Scan for the cell matching the given text and deliver its (X, Y) coordinate at center. 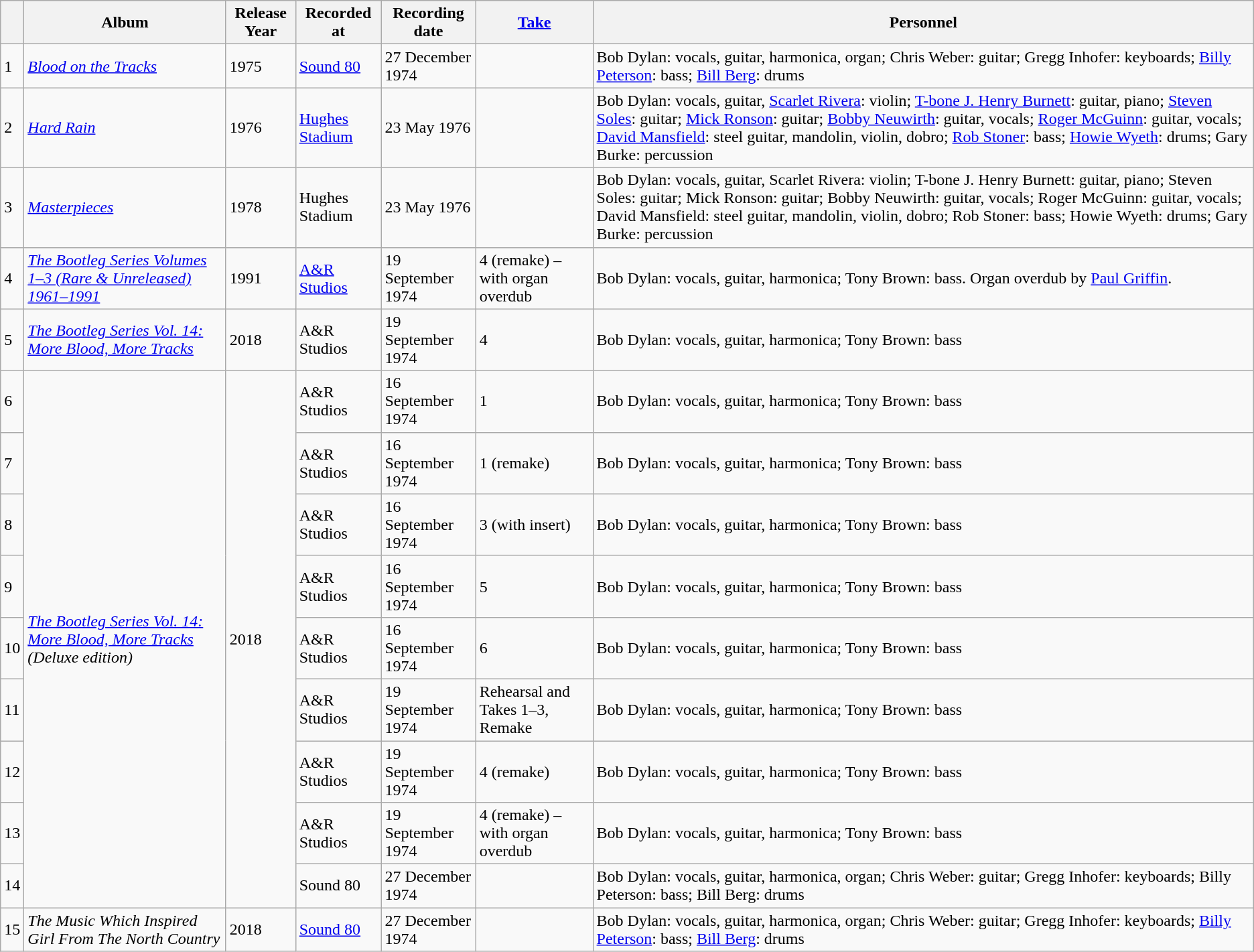
2 (12, 127)
9 (12, 586)
Personnel (923, 23)
Rehearsal and Takes 1–3, Remake (535, 709)
Blood on the Tracks (125, 66)
Recorded at (338, 23)
The Bootleg Series Vol. 14: More Blood, More Tracks (125, 340)
15 (12, 930)
3 (with insert) (535, 525)
1975 (261, 66)
4 (remake) (535, 772)
1976 (261, 127)
The Bootleg Series Vol. 14: More Blood, More Tracks (Deluxe edition) (125, 639)
Masterpieces (125, 208)
7 (12, 463)
Release Year (261, 23)
Hard Rain (125, 127)
The Music Which Inspired Girl From The North Country (125, 930)
1 (remake) (535, 463)
Album (125, 23)
Recording date (429, 23)
13 (12, 833)
Bob Dylan: vocals, guitar, harmonica; Tony Brown: bass. Organ overdub by Paul Griffin. (923, 278)
11 (12, 709)
12 (12, 772)
3 (12, 208)
1991 (261, 278)
14 (12, 886)
10 (12, 648)
8 (12, 525)
1978 (261, 208)
Take (535, 23)
The Bootleg Series Volumes 1–3 (Rare & Unreleased) 1961–1991 (125, 278)
